Locate the cell with the specified text and output its (X, Y) center coordinate. 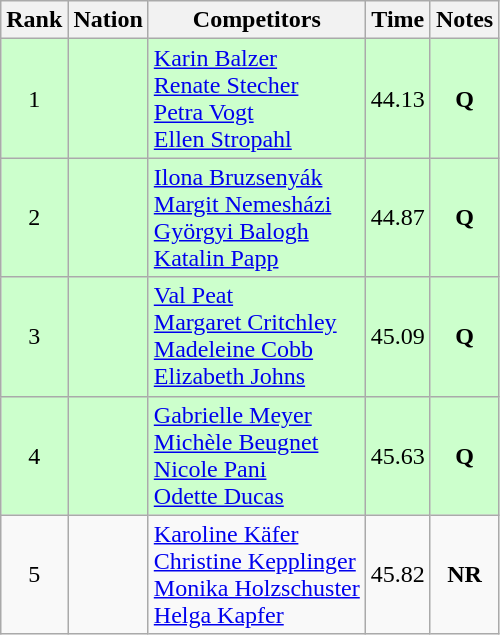
Rank (34, 20)
Competitors (256, 20)
2 (34, 218)
Karoline KäferChristine KepplingerMonika HolzschusterHelga Kapfer (256, 574)
45.09 (398, 336)
45.63 (398, 456)
Nation (108, 20)
Ilona BruzsenyákMargit NemesháziGyörgyi BaloghKatalin Papp (256, 218)
44.87 (398, 218)
NR (464, 574)
44.13 (398, 98)
1 (34, 98)
Notes (464, 20)
Gabrielle MeyerMichèle BeugnetNicole PaniOdette Ducas (256, 456)
3 (34, 336)
45.82 (398, 574)
5 (34, 574)
Karin BalzerRenate StecherPetra VogtEllen Stropahl (256, 98)
4 (34, 456)
Val PeatMargaret CritchleyMadeleine CobbElizabeth Johns (256, 336)
Time (398, 20)
